For the text-containing cell, return its midpoint in (X, Y) coordinate format. 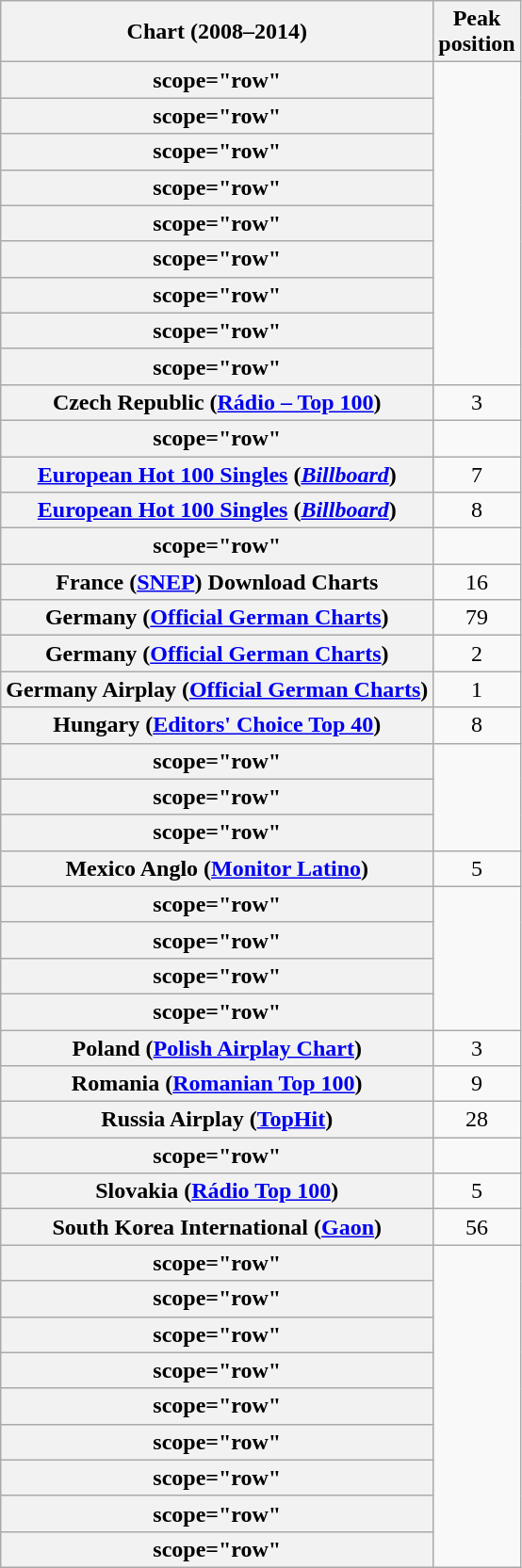
Russia Airplay (TopHit) (217, 1120)
Germany Airplay (Official German Charts) (217, 689)
Chart (2008–2014) (217, 32)
Mexico Anglo (Monitor Latino) (217, 868)
Poland (Polish Airplay Chart) (217, 1048)
Czech Republic (Rádio – Top 100) (217, 402)
Peakposition (477, 32)
1 (477, 689)
Slovakia (Rádio Top 100) (217, 1191)
79 (477, 618)
South Korea International (Gaon) (217, 1227)
Hungary (Editors' Choice Top 40) (217, 725)
Romania (Romanian Top 100) (217, 1084)
28 (477, 1120)
2 (477, 654)
France (SNEP) Download Charts (217, 582)
56 (477, 1227)
16 (477, 582)
9 (477, 1084)
7 (477, 474)
